Pinpoint the cell where the given text exists, returning its [X, Y] midpoint coordinate. 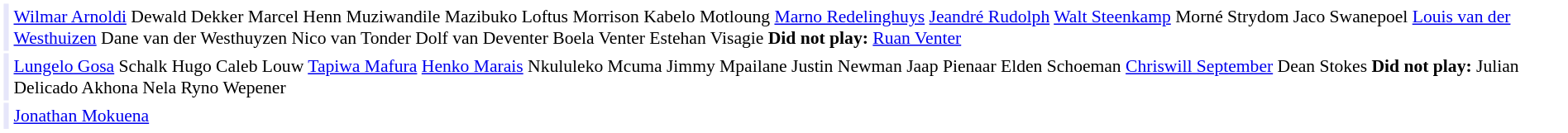
Jonathan Mokuena [788, 116]
